Provide the (X, Y) coordinate of the cell's center where the given text is located.  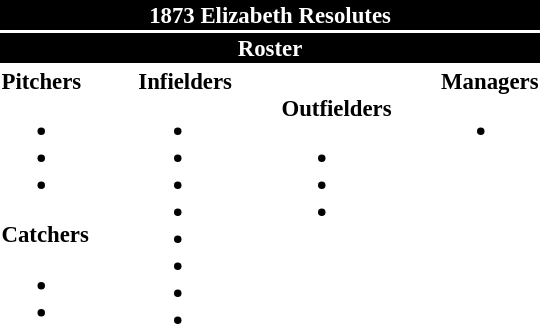
1873 Elizabeth Resolutes (270, 15)
Roster (270, 48)
